Return [x, y] of the center of cell containing provided text 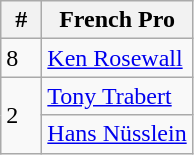
Hans Nüsslein [117, 134]
Ken Rosewall [117, 58]
French Pro [117, 20]
# [22, 20]
Tony Trabert [117, 96]
8 [22, 58]
2 [22, 115]
